Output the (x, y) coordinate of the center of the cell containing the given text.  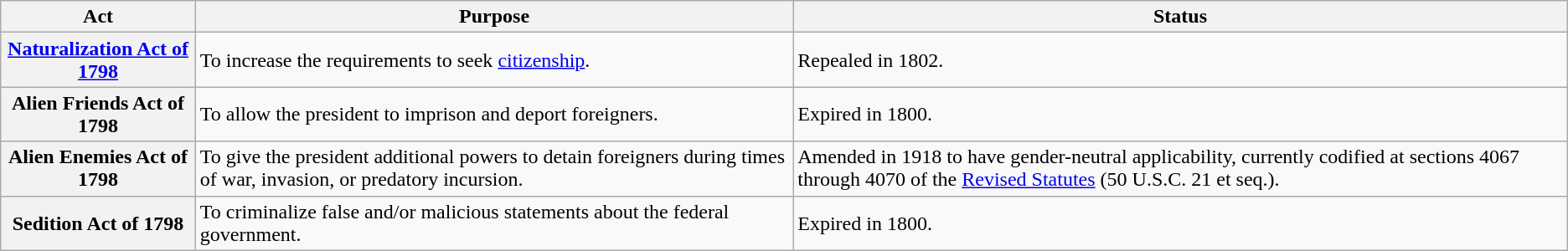
Naturalization Act of 1798 (99, 60)
To give the president additional powers to detain foreigners during times of war, invasion, or predatory incursion. (494, 169)
Sedition Act of 1798 (99, 223)
To allow the president to imprison and deport foreigners. (494, 114)
Alien Enemies Act of 1798 (99, 169)
Alien Friends Act of 1798 (99, 114)
To increase the requirements to seek citizenship. (494, 60)
Act (99, 17)
Status (1180, 17)
Repealed in 1802. (1180, 60)
To criminalize false and/or malicious statements about the federal government. (494, 223)
Purpose (494, 17)
